Find where the given text appears and provide that cell's center as [x, y] coordinate. 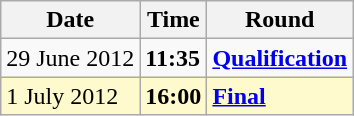
16:00 [174, 96]
Final [280, 96]
1 July 2012 [70, 96]
Round [280, 20]
Qualification [280, 58]
29 June 2012 [70, 58]
11:35 [174, 58]
Date [70, 20]
Time [174, 20]
